Pinpoint the cell where the given text exists, returning its (x, y) midpoint coordinate. 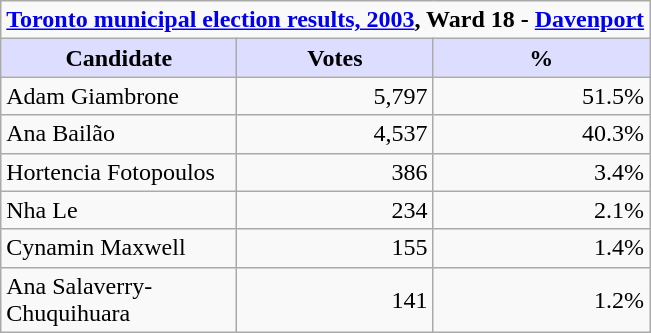
Candidate (119, 58)
5,797 (335, 96)
% (542, 58)
1.2% (542, 300)
141 (335, 300)
Hortencia Fotopoulos (119, 172)
4,537 (335, 134)
Votes (335, 58)
Adam Giambrone (119, 96)
Ana Salaverry-Chuquihuara (119, 300)
40.3% (542, 134)
Toronto municipal election results, 2003, Ward 18 - Davenport (326, 20)
386 (335, 172)
Nha Le (119, 210)
Cynamin Maxwell (119, 248)
Ana Bailão (119, 134)
155 (335, 248)
1.4% (542, 248)
234 (335, 210)
2.1% (542, 210)
51.5% (542, 96)
3.4% (542, 172)
